Extract the (x, y) coordinate from the center of the cell holding the provided text.  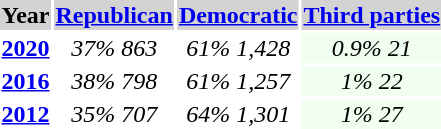
Year (26, 15)
Republican (114, 15)
2012 (26, 114)
37% 863 (114, 48)
61% 1,257 (238, 81)
2016 (26, 81)
64% 1,301 (238, 114)
35% 707 (114, 114)
2020 (26, 48)
38% 798 (114, 81)
61% 1,428 (238, 48)
Democratic (238, 15)
